Find where the given text appears and provide that cell's center as (X, Y) coordinate. 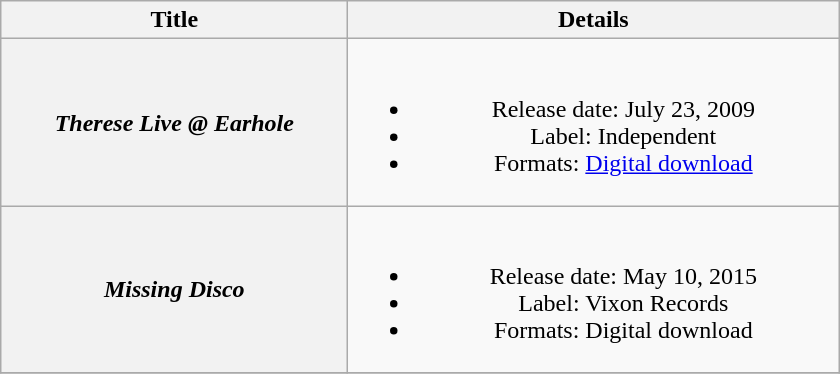
Title (174, 20)
Release date: May 10, 2015Label: Vixon RecordsFormats: Digital download (594, 290)
Release date: July 23, 2009Label: IndependentFormats: Digital download (594, 122)
Missing Disco (174, 290)
Therese Live @ Earhole (174, 122)
Details (594, 20)
